Pinpoint the cell where the given text exists, returning its (X, Y) midpoint coordinate. 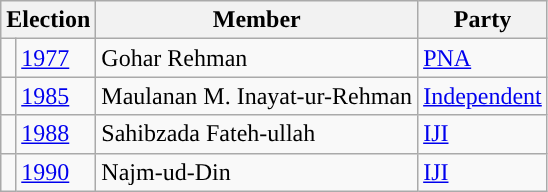
1990 (56, 172)
Maulanan M. Inayat-ur-Rehman (257, 96)
Member (257, 20)
Najm-ud-Din (257, 172)
Gohar Rehman (257, 58)
Party (483, 20)
1988 (56, 134)
Independent (483, 96)
PNA (483, 58)
Election (48, 20)
Sahibzada Fateh-ullah (257, 134)
1977 (56, 58)
1985 (56, 96)
